Return the [x, y] coordinate for the center point of the cell that contains the specified text.  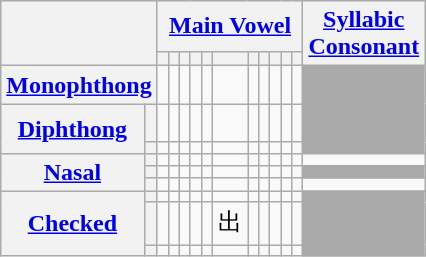
Main Vowel [230, 26]
SyllabicConsonant [364, 34]
出 [230, 224]
Checked [72, 224]
Nasal [72, 172]
Monophthong [79, 85]
Diphthong [72, 128]
